Search for the cell housing the specified text and yield its (x, y) center coordinate. 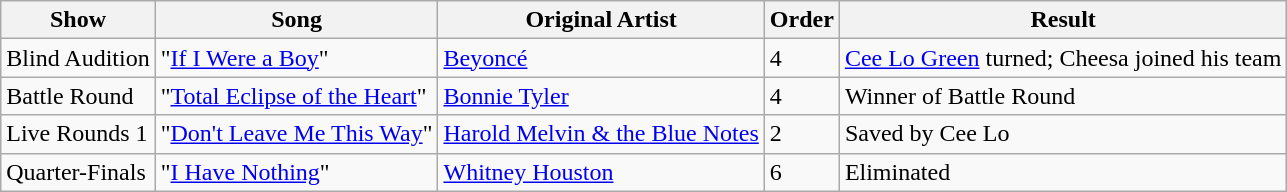
Harold Melvin & the Blue Notes (601, 134)
Original Artist (601, 20)
Bonnie Tyler (601, 96)
Battle Round (78, 96)
"Total Eclipse of the Heart" (296, 96)
"Don't Leave Me This Way" (296, 134)
2 (802, 134)
Saved by Cee Lo (1063, 134)
"If I Were a Boy" (296, 58)
Show (78, 20)
Winner of Battle Round (1063, 96)
Live Rounds 1 (78, 134)
Cee Lo Green turned; Cheesa joined his team (1063, 58)
6 (802, 172)
Eliminated (1063, 172)
"I Have Nothing" (296, 172)
Song (296, 20)
Blind Audition (78, 58)
Whitney Houston (601, 172)
Order (802, 20)
Beyoncé (601, 58)
Result (1063, 20)
Quarter-Finals (78, 172)
